Identify which cell holds the provided text, then report its [x, y] central coordinate. 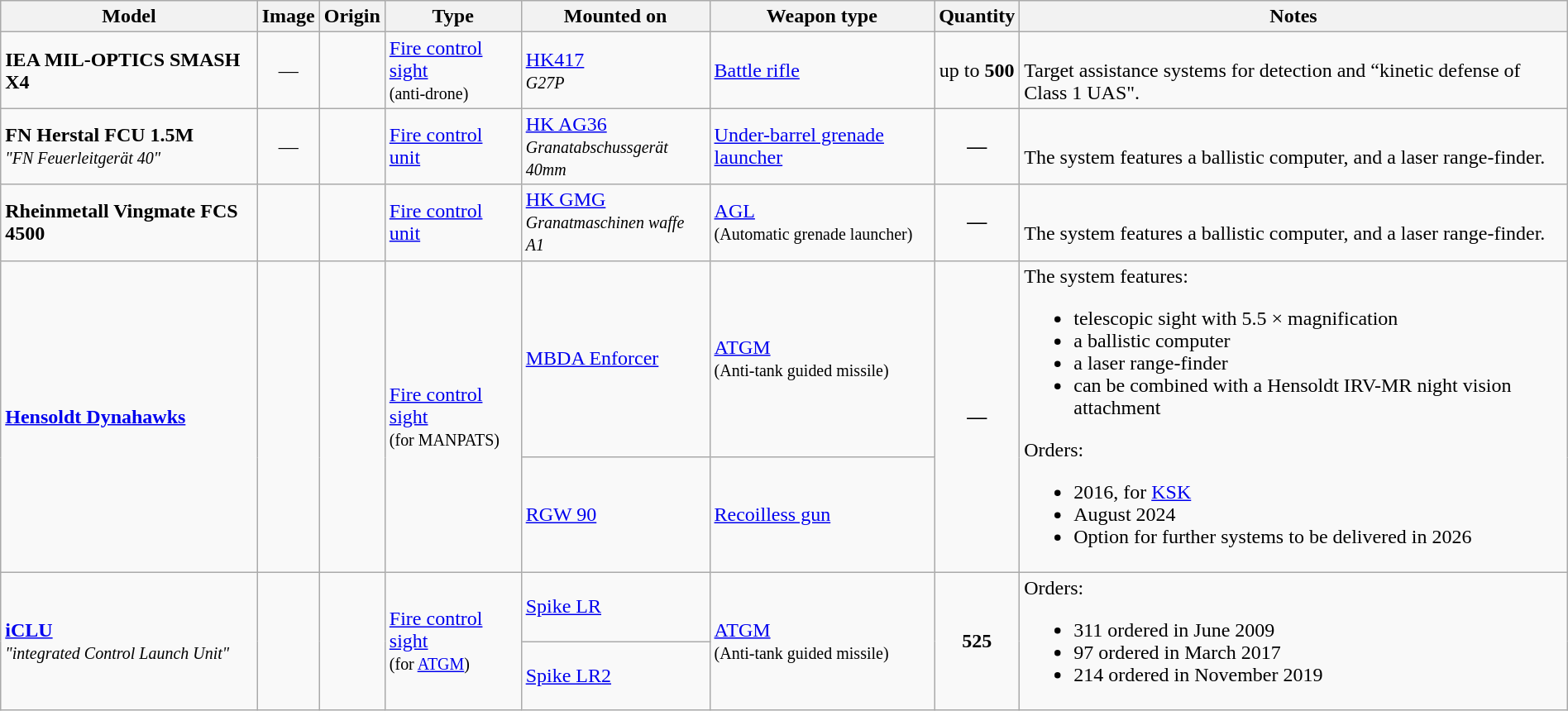
HK GMGGranatmaschinen waffe A1 [615, 222]
Under-barrel grenade launcher [822, 146]
Spike LR2 [615, 676]
Weapon type [822, 17]
HK417G27P [615, 70]
Origin [352, 17]
Recoilless gun [822, 514]
Fire control sight(for MANPATS) [453, 417]
RGW 90 [615, 514]
iCLU"integrated Control Launch Unit" [129, 642]
IEA MIL-OPTICS SMASH X4 [129, 70]
Target assistance systems for detection and “kinetic defense of Class 1 UAS". [1293, 70]
Hensoldt Dynahawks [129, 417]
Mounted on [615, 17]
Notes [1293, 17]
Fire control sight(anti-drone) [453, 70]
MBDA Enforcer [615, 359]
HK AG36Granatabschussgerät 40mm [615, 146]
Type [453, 17]
Battle rifle [822, 70]
up to 500 [978, 70]
Spike LR [615, 607]
Quantity [978, 17]
Image [288, 17]
AGL(Automatic grenade launcher) [822, 222]
Fire control sight(for ATGM) [453, 642]
Model [129, 17]
Rheinmetall Vingmate FCS 4500 [129, 222]
Orders:311 ordered in June 200997 ordered in March 2017214 ordered in November 2019 [1293, 642]
FN Herstal FCU 1.5M"FN Feuerleitgerät 40" [129, 146]
525 [978, 642]
